Search for the cell housing the specified text and yield its (x, y) center coordinate. 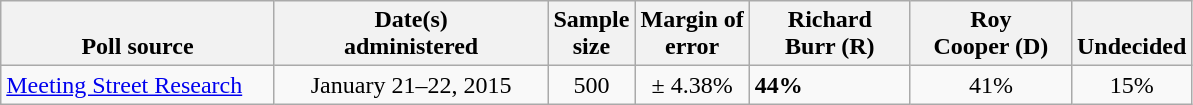
RoyCooper (D) (990, 34)
44% (830, 85)
Meeting Street Research (138, 85)
Margin oferror (692, 34)
± 4.38% (692, 85)
15% (1131, 85)
RichardBurr (R) (830, 34)
January 21–22, 2015 (411, 85)
500 (592, 85)
Date(s)administered (411, 34)
Undecided (1131, 34)
Samplesize (592, 34)
41% (990, 85)
Poll source (138, 34)
